Locate the cell with the specified text and output its (X, Y) center coordinate. 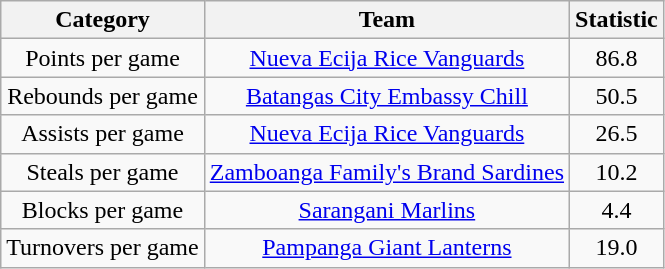
Rebounds per game (102, 96)
19.0 (617, 248)
Pampanga Giant Lanterns (386, 248)
Points per game (102, 58)
10.2 (617, 172)
Blocks per game (102, 210)
50.5 (617, 96)
Statistic (617, 20)
4.4 (617, 210)
Assists per game (102, 134)
Sarangani Marlins (386, 210)
Zamboanga Family's Brand Sardines (386, 172)
Category (102, 20)
Turnovers per game (102, 248)
Team (386, 20)
26.5 (617, 134)
Steals per game (102, 172)
Batangas City Embassy Chill (386, 96)
86.8 (617, 58)
